Find where the given text appears and provide that cell's center as (x, y) coordinate. 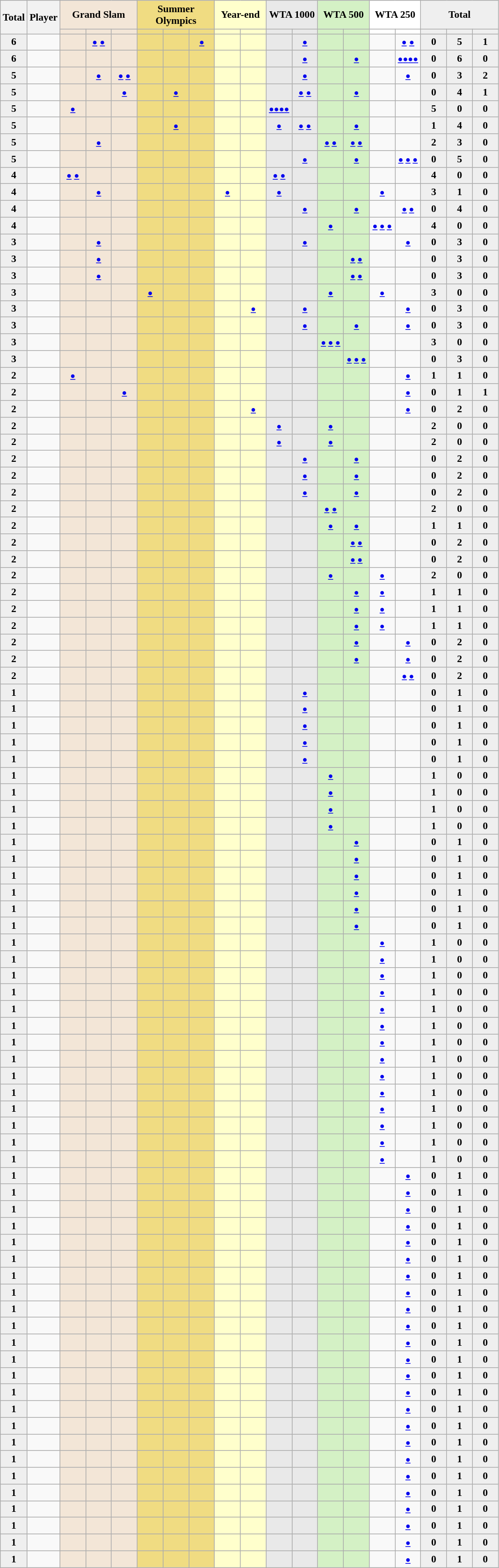
Summer Olympics (176, 15)
WTA 250 (395, 15)
Grand Slam (98, 15)
WTA 500 (343, 15)
WTA 1000 (292, 15)
Player (43, 17)
Year-end (240, 15)
